Detect which cell encompasses the target text, then output its [X, Y] center coordinate. 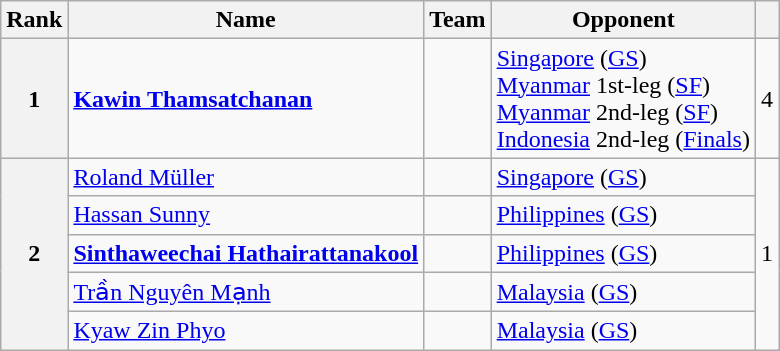
Rank [34, 20]
Kawin Thamsatchanan [246, 98]
Singapore (GS) [623, 177]
Team [458, 20]
Hassan Sunny [246, 215]
Sinthaweechai Hathairattanakool [246, 253]
Name [246, 20]
Kyaw Zin Phyo [246, 331]
Singapore (GS) Myanmar 1st-leg (SF) Myanmar 2nd-leg (SF) Indonesia 2nd-leg (Finals) [623, 98]
4 [766, 98]
Roland Müller [246, 177]
Opponent [623, 20]
2 [34, 254]
Trần Nguyên Mạnh [246, 292]
